Return the [x, y] coordinate for the center point of the cell that contains the specified text.  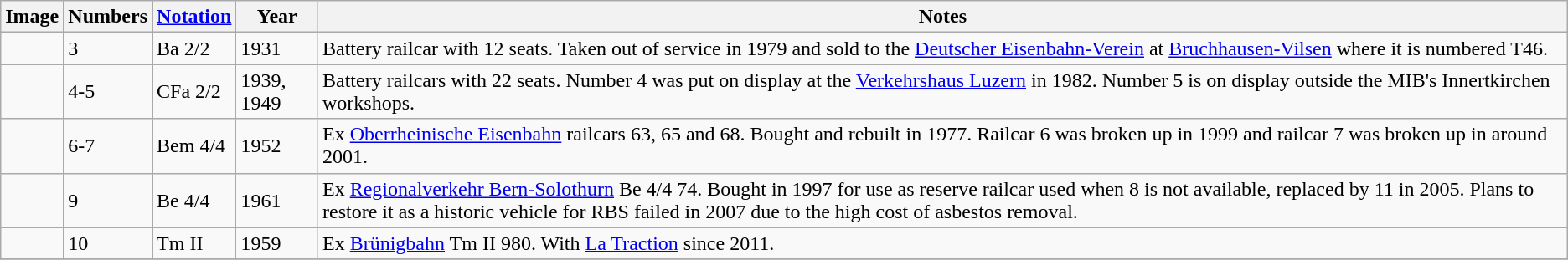
CFa 2/2 [194, 92]
Tm II [194, 243]
9 [108, 201]
1952 [277, 145]
Year [277, 17]
Ex Brünigbahn Tm II 980. With La Traction since 2011. [942, 243]
6-7 [108, 145]
Numbers [108, 17]
Ba 2/2 [194, 48]
1961 [277, 201]
Notation [194, 17]
Bem 4/4 [194, 145]
1939, 1949 [277, 92]
3 [108, 48]
4-5 [108, 92]
1931 [277, 48]
Be 4/4 [194, 201]
Image [32, 17]
Notes [942, 17]
1959 [277, 243]
10 [108, 243]
